Find where the given text appears and provide that cell's center as [x, y] coordinate. 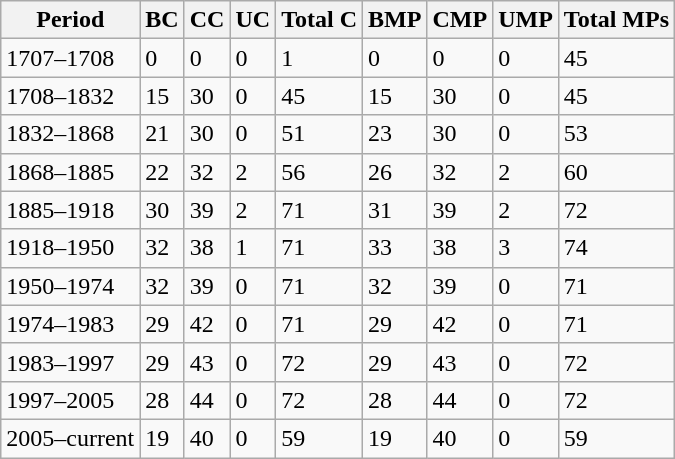
1707–1708 [70, 58]
33 [395, 248]
1868–1885 [70, 172]
UC [253, 20]
21 [162, 134]
51 [320, 134]
23 [395, 134]
56 [320, 172]
26 [395, 172]
UMP [526, 20]
22 [162, 172]
74 [616, 248]
1832–1868 [70, 134]
1950–1974 [70, 286]
1997–2005 [70, 400]
1885–1918 [70, 210]
1918–1950 [70, 248]
60 [616, 172]
BMP [395, 20]
3 [526, 248]
CC [207, 20]
1983–1997 [70, 362]
CMP [460, 20]
BC [162, 20]
Total MPs [616, 20]
1974–1983 [70, 324]
53 [616, 134]
Period [70, 20]
1708–1832 [70, 96]
Total C [320, 20]
2005–current [70, 438]
31 [395, 210]
